Search for the cell housing the specified text and yield its (x, y) center coordinate. 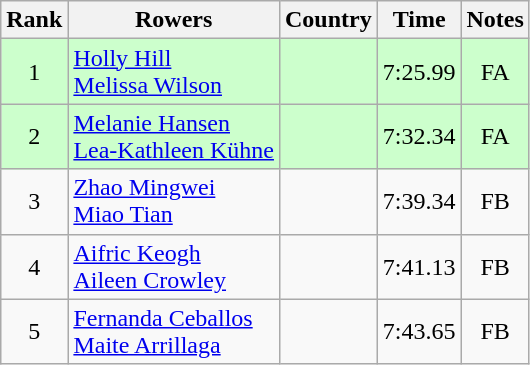
Rowers (174, 20)
Holly HillMelissa Wilson (174, 72)
7:32.34 (419, 136)
3 (34, 202)
7:25.99 (419, 72)
1 (34, 72)
7:39.34 (419, 202)
2 (34, 136)
Notes (495, 20)
Time (419, 20)
4 (34, 266)
Aifric KeoghAileen Crowley (174, 266)
7:43.65 (419, 332)
Rank (34, 20)
7:41.13 (419, 266)
Fernanda CeballosMaite Arrillaga (174, 332)
Zhao MingweiMiao Tian (174, 202)
5 (34, 332)
Melanie HansenLea-Kathleen Kühne (174, 136)
Country (328, 20)
